Scan for the cell matching the given text and deliver its (X, Y) coordinate at center. 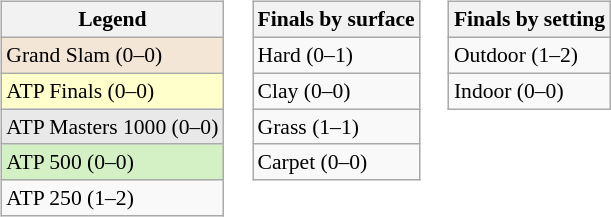
ATP Finals (0–0) (112, 91)
Grass (1–1) (336, 127)
Finals by surface (336, 20)
Outdoor (1–2) (530, 55)
Clay (0–0) (336, 91)
Hard (0–1) (336, 55)
ATP Masters 1000 (0–0) (112, 127)
ATP 500 (0–0) (112, 162)
Legend (112, 20)
ATP 250 (1–2) (112, 198)
Indoor (0–0) (530, 91)
Finals by setting (530, 20)
Grand Slam (0–0) (112, 55)
Carpet (0–0) (336, 162)
